Determine the [X, Y] coordinate at the center of the cell enclosing the given text.  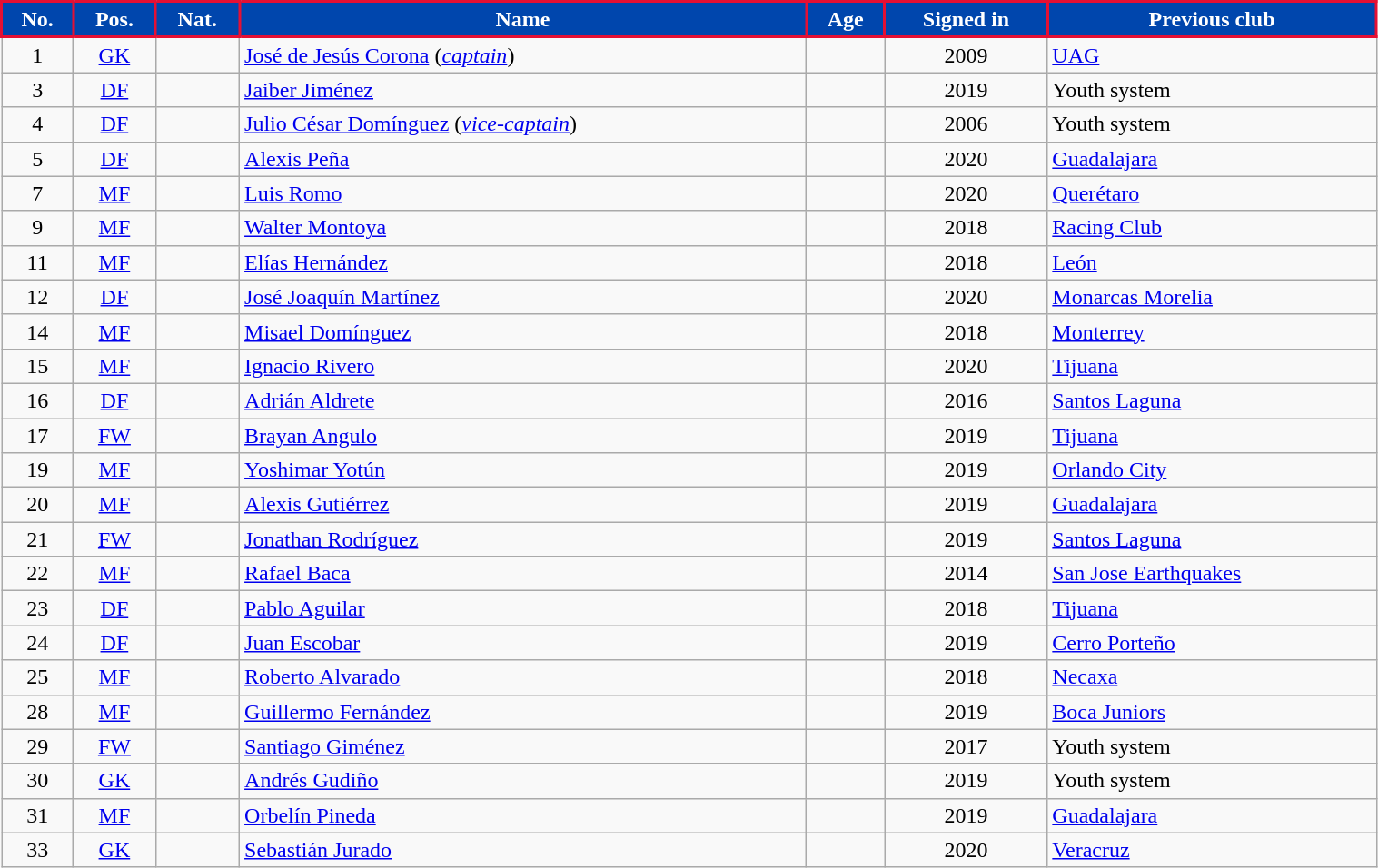
José de Jesús Corona (captain) [523, 54]
Misael Domínguez [523, 331]
UAG [1212, 54]
19 [38, 470]
25 [38, 677]
23 [38, 608]
Boca Juniors [1212, 712]
Alexis Gutiérrez [523, 505]
2009 [967, 54]
Jaiber Jiménez [523, 90]
Luis Romo [523, 193]
15 [38, 366]
Juan Escobar [523, 643]
Yoshimar Yotún [523, 470]
Monarcas Morelia [1212, 297]
Signed in [967, 20]
Querétaro [1212, 193]
2014 [967, 574]
Julio César Domínguez (vice-captain) [523, 124]
Nat. [197, 20]
Racing Club [1212, 228]
Orlando City [1212, 470]
22 [38, 574]
Elías Hernández [523, 262]
León [1212, 262]
9 [38, 228]
3 [38, 90]
Jonathan Rodríguez [523, 539]
5 [38, 159]
José Joaquín Martínez [523, 297]
31 [38, 815]
29 [38, 746]
30 [38, 781]
Cerro Porteño [1212, 643]
20 [38, 505]
Orbelín Pineda [523, 815]
14 [38, 331]
Age [845, 20]
7 [38, 193]
33 [38, 850]
1 [38, 54]
28 [38, 712]
16 [38, 400]
Brayan Angulo [523, 435]
2017 [967, 746]
2006 [967, 124]
Veracruz [1212, 850]
Alexis Peña [523, 159]
Name [523, 20]
4 [38, 124]
21 [38, 539]
12 [38, 297]
Guillermo Fernández [523, 712]
17 [38, 435]
Monterrey [1212, 331]
Previous club [1212, 20]
Rafael Baca [523, 574]
Pablo Aguilar [523, 608]
Necaxa [1212, 677]
Adrián Aldrete [523, 400]
Pos. [114, 20]
Roberto Alvarado [523, 677]
24 [38, 643]
Santiago Giménez [523, 746]
2016 [967, 400]
No. [38, 20]
Andrés Gudiño [523, 781]
Ignacio Rivero [523, 366]
Walter Montoya [523, 228]
Sebastián Jurado [523, 850]
11 [38, 262]
San Jose Earthquakes [1212, 574]
